Output the (x, y) coordinate of the center of the cell containing the given text.  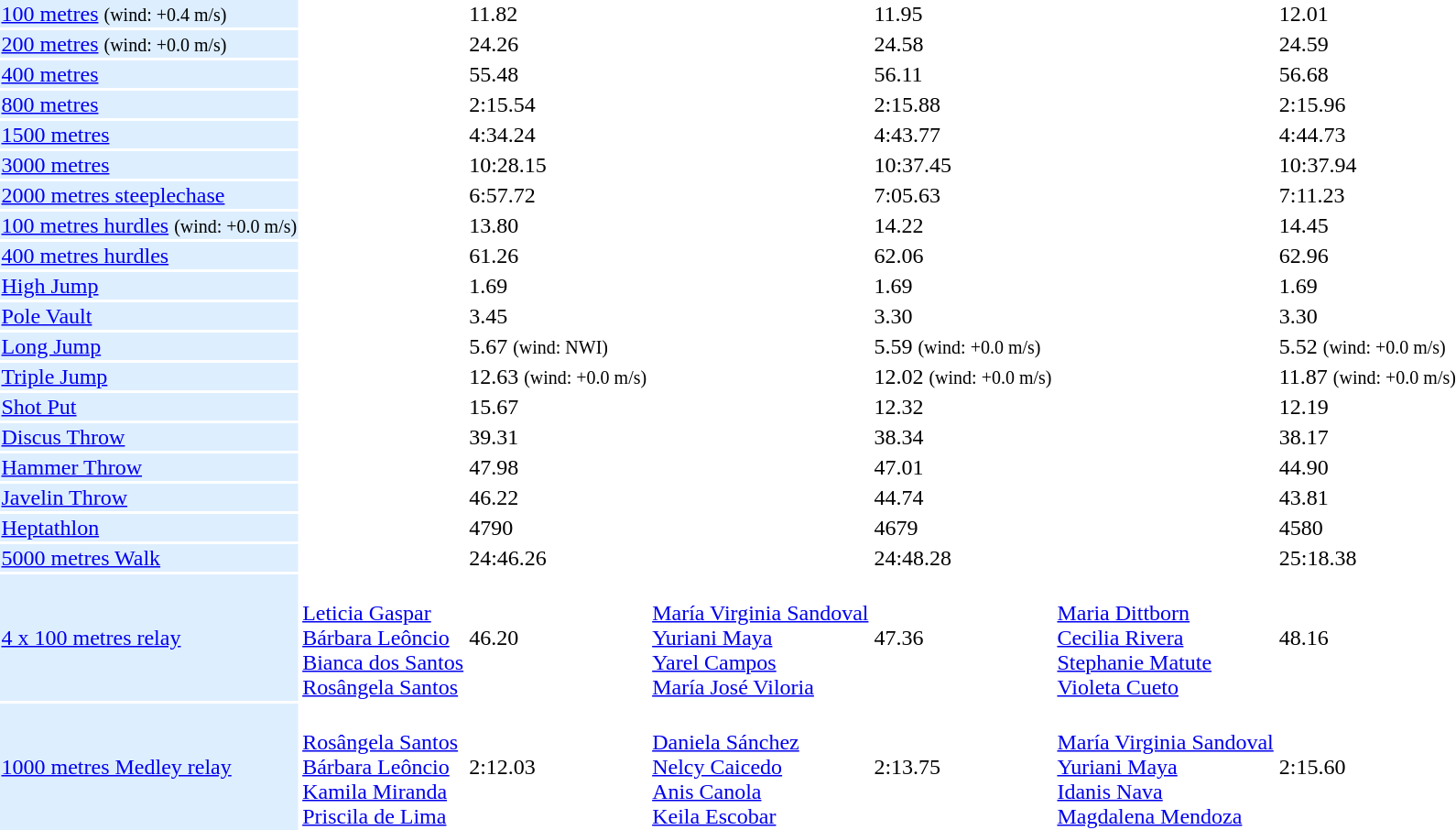
3.30 (963, 316)
Heptathlon (149, 528)
Long Jump (149, 346)
10:37.45 (963, 165)
46.20 (559, 638)
4:34.24 (559, 135)
4 x 100 metres relay (149, 638)
24:46.26 (559, 558)
12.02 (wind: +0.0 m/s) (963, 377)
2:12.03 (559, 767)
12.32 (963, 407)
Shot Put (149, 407)
4679 (963, 528)
10:28.15 (559, 165)
800 metres (149, 104)
24.26 (559, 44)
2:13.75 (963, 767)
5000 metres Walk (149, 558)
11.82 (559, 14)
Maria Dittborn Cecilia Rivera Stephanie Matute Violeta Cueto (1165, 638)
12.63 (wind: +0.0 m/s) (559, 377)
María Virginia Sandoval Yuriani Maya Idanis Nava Magdalena Mendoza (1165, 767)
Hammer Throw (149, 467)
Discus Throw (149, 437)
7:05.63 (963, 195)
Daniela Sánchez Nelcy Caicedo Anis Canola Keila Escobar (760, 767)
15.67 (559, 407)
24.58 (963, 44)
61.26 (559, 256)
100 metres hurdles (wind: +0.0 m/s) (149, 225)
High Jump (149, 286)
María Virginia Sandoval Yuriani Maya Yarel Campos María José Viloria (760, 638)
47.01 (963, 467)
39.31 (559, 437)
56.11 (963, 74)
38.34 (963, 437)
Rosângela Santos Bárbara Leôncio Kamila Miranda Priscila de Lima (383, 767)
200 metres (wind: +0.0 m/s) (149, 44)
13.80 (559, 225)
5.59 (wind: +0.0 m/s) (963, 346)
2:15.54 (559, 104)
47.36 (963, 638)
6:57.72 (559, 195)
400 metres hurdles (149, 256)
Pole Vault (149, 316)
1500 metres (149, 135)
47.98 (559, 467)
2:15.88 (963, 104)
24:48.28 (963, 558)
3000 metres (149, 165)
4:43.77 (963, 135)
400 metres (149, 74)
44.74 (963, 497)
5.67 (wind: NWI) (559, 346)
14.22 (963, 225)
55.48 (559, 74)
11.95 (963, 14)
Triple Jump (149, 377)
Javelin Throw (149, 497)
Leticia Gaspar Bárbara Leôncio Bianca dos Santos Rosângela Santos (383, 638)
46.22 (559, 497)
100 metres (wind: +0.4 m/s) (149, 14)
2000 metres steeplechase (149, 195)
4790 (559, 528)
3.45 (559, 316)
1000 metres Medley relay (149, 767)
62.06 (963, 256)
